Find where the given text appears and provide that cell's center as (X, Y) coordinate. 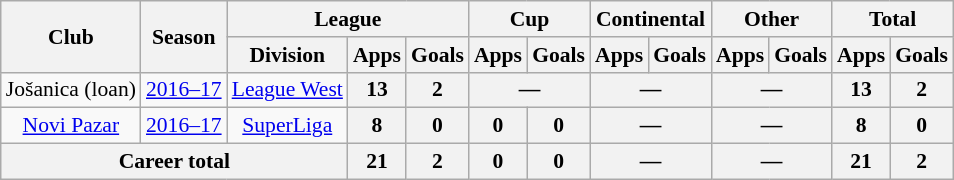
Cup (530, 19)
Jošanica (loan) (71, 90)
Division (288, 55)
SuperLiga (288, 126)
League West (288, 90)
Total (892, 19)
Other (772, 19)
Career total (174, 162)
Season (184, 36)
League (348, 19)
Novi Pazar (71, 126)
Club (71, 36)
Continental (650, 19)
